Locate the cell with the specified text and output its (X, Y) center coordinate. 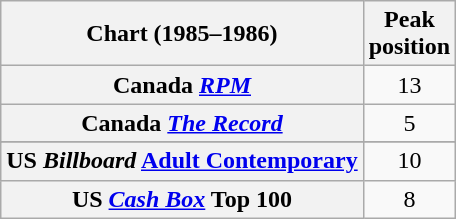
13 (409, 85)
Canada RPM (182, 85)
10 (409, 161)
Canada The Record (182, 123)
8 (409, 199)
US Cash Box Top 100 (182, 199)
5 (409, 123)
Chart (1985–1986) (182, 34)
US Billboard Adult Contemporary (182, 161)
Peakposition (409, 34)
